Provide the (x, y) coordinate of the cell's center where the given text is located.  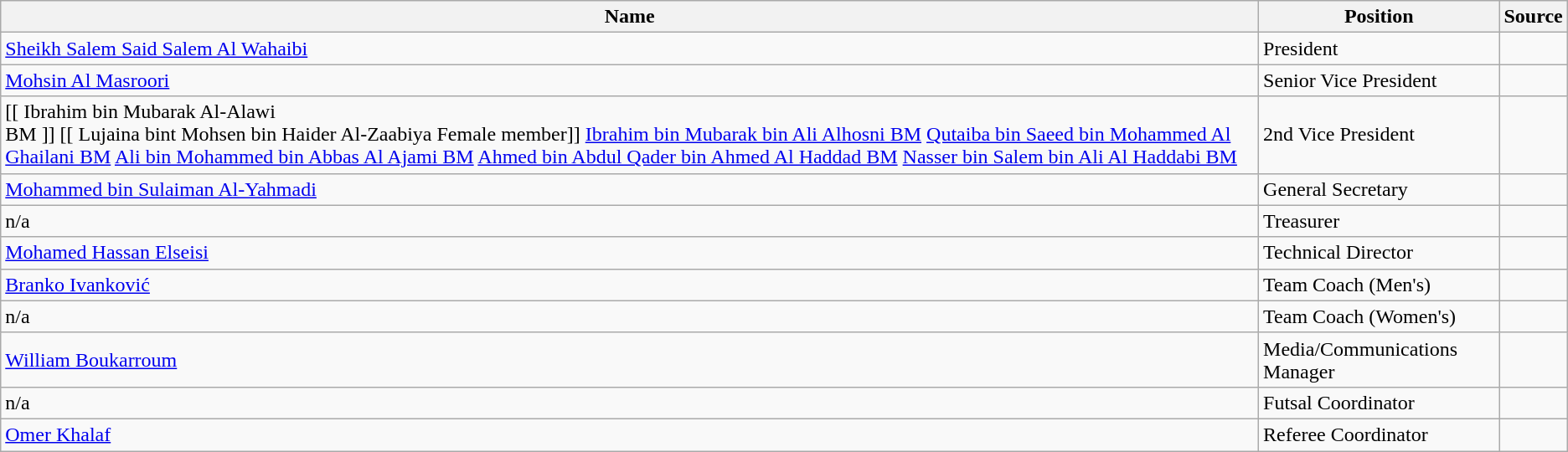
Futsal Coordinator (1379, 403)
Position (1379, 17)
Mohammed bin Sulaiman Al-Yahmadi (630, 189)
Mohsin Al Masroori (630, 80)
Team Coach (Men's) (1379, 285)
William Boukarroum (630, 360)
Name (630, 17)
Team Coach (Women's) (1379, 316)
Omer Khalaf (630, 434)
Media/Communications Manager (1379, 360)
Treasurer (1379, 221)
Senior Vice President (1379, 80)
Source (1533, 17)
2nd Vice President (1379, 135)
General Secretary (1379, 189)
Branko Ivanković (630, 285)
Sheikh Salem Said Salem Al Wahaibi (630, 49)
Technical Director (1379, 253)
Referee Coordinator (1379, 434)
Mohamed Hassan Elseisi (630, 253)
President (1379, 49)
